Scan for the cell matching the given text and deliver its [x, y] coordinate at center. 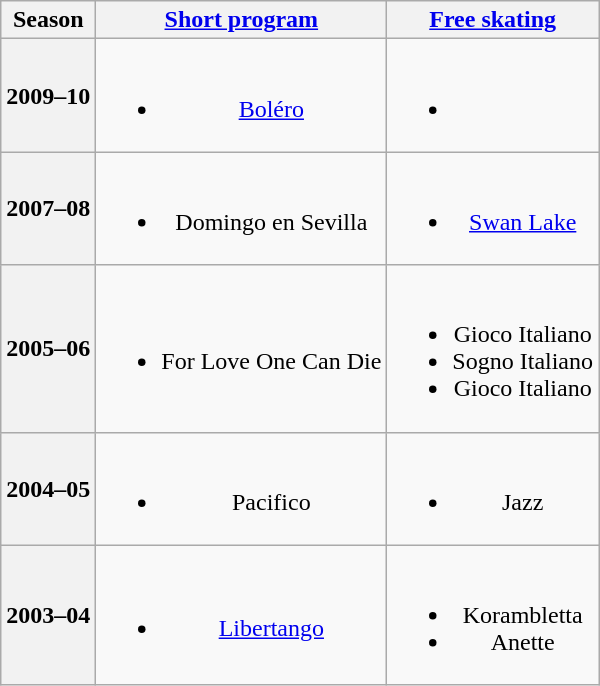
Short program [242, 20]
Jazz [493, 488]
Pacifico [242, 488]
Swan Lake [493, 208]
2009–10 [48, 96]
For Love One Can Die [242, 348]
Boléro [242, 96]
Season [48, 20]
2003–04 [48, 615]
2004–05 [48, 488]
2005–06 [48, 348]
Free skating [493, 20]
Gioco Italiano Sogno Italiano Gioco Italiano [493, 348]
Domingo en Sevilla [242, 208]
Korambletta Anette [493, 615]
2007–08 [48, 208]
Libertango [242, 615]
